Pinpoint the cell where the given text exists, returning its (x, y) midpoint coordinate. 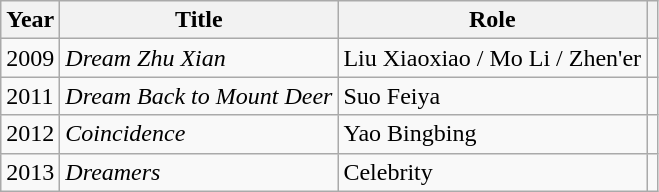
Suo Feiya (492, 96)
2013 (30, 172)
Role (492, 20)
Dream Back to Mount Deer (199, 96)
Dream Zhu Xian (199, 58)
Year (30, 20)
Dreamers (199, 172)
Celebrity (492, 172)
Liu Xiaoxiao / Mo Li / Zhen'er (492, 58)
2012 (30, 134)
Yao Bingbing (492, 134)
Title (199, 20)
Coincidence (199, 134)
2011 (30, 96)
2009 (30, 58)
